Pinpoint the cell where the given text exists, returning its (x, y) midpoint coordinate. 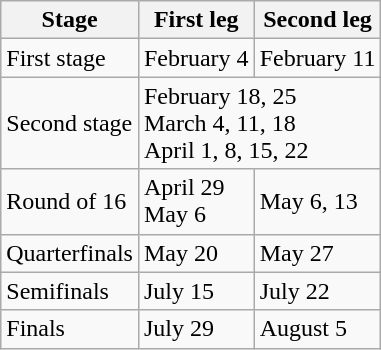
February 11 (318, 58)
February 4 (196, 58)
July 22 (318, 291)
Stage (70, 20)
August 5 (318, 329)
Semifinals (70, 291)
May 6, 13 (318, 202)
May 20 (196, 253)
July 15 (196, 291)
First stage (70, 58)
Second stage (70, 123)
April 29May 6 (196, 202)
February 18, 25March 4, 11, 18April 1, 8, 15, 22 (260, 123)
Round of 16 (70, 202)
July 29 (196, 329)
May 27 (318, 253)
Quarterfinals (70, 253)
Finals (70, 329)
First leg (196, 20)
Second leg (318, 20)
